Identify which cell holds the provided text, then report its (X, Y) central coordinate. 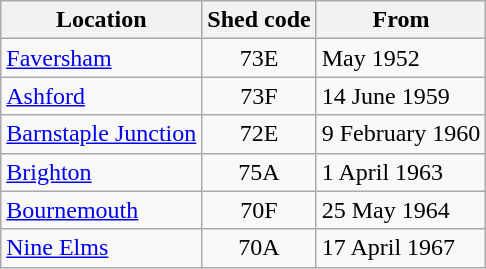
17 April 1967 (401, 248)
73F (259, 96)
1 April 1963 (401, 172)
72E (259, 134)
Nine Elms (102, 248)
75A (259, 172)
Shed code (259, 20)
Brighton (102, 172)
70F (259, 210)
70A (259, 248)
25 May 1964 (401, 210)
Faversham (102, 58)
May 1952 (401, 58)
Barnstaple Junction (102, 134)
14 June 1959 (401, 96)
73E (259, 58)
9 February 1960 (401, 134)
Location (102, 20)
Bournemouth (102, 210)
Ashford (102, 96)
From (401, 20)
